Output the [X, Y] coordinate of the center of the cell containing the given text.  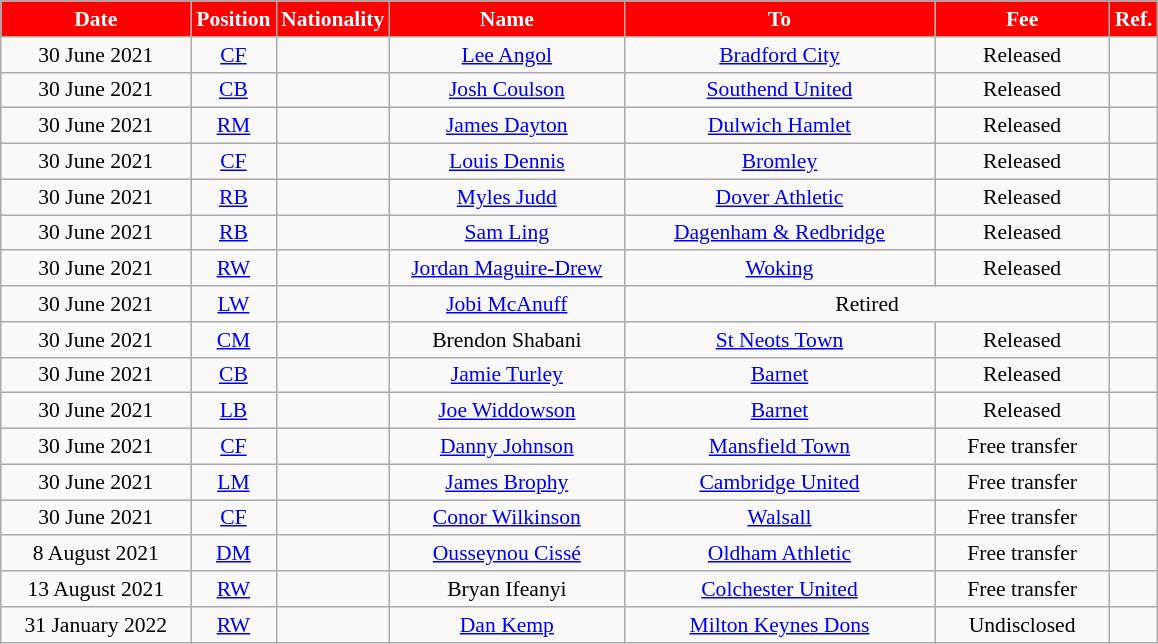
Joe Widdowson [506, 411]
31 January 2022 [96, 625]
Bradford City [779, 55]
Jordan Maguire-Drew [506, 269]
DM [234, 554]
Woking [779, 269]
Danny Johnson [506, 447]
St Neots Town [779, 340]
Retired [866, 304]
Lee Angol [506, 55]
Mansfield Town [779, 447]
Undisclosed [1022, 625]
Conor Wilkinson [506, 518]
Dagenham & Redbridge [779, 233]
James Brophy [506, 482]
Bryan Ifeanyi [506, 589]
Josh Coulson [506, 90]
Jobi McAnuff [506, 304]
Walsall [779, 518]
Sam Ling [506, 233]
LW [234, 304]
Dover Athletic [779, 197]
Bromley [779, 162]
To [779, 19]
James Dayton [506, 126]
Southend United [779, 90]
Nationality [332, 19]
Position [234, 19]
Fee [1022, 19]
Name [506, 19]
Ref. [1134, 19]
LB [234, 411]
Cambridge United [779, 482]
Colchester United [779, 589]
Louis Dennis [506, 162]
Milton Keynes Dons [779, 625]
Myles Judd [506, 197]
Brendon Shabani [506, 340]
RM [234, 126]
Oldham Athletic [779, 554]
Ousseynou Cissé [506, 554]
Jamie Turley [506, 375]
8 August 2021 [96, 554]
Dan Kemp [506, 625]
Dulwich Hamlet [779, 126]
LM [234, 482]
13 August 2021 [96, 589]
Date [96, 19]
CM [234, 340]
